Detect which cell encompasses the target text, then output its (X, Y) center coordinate. 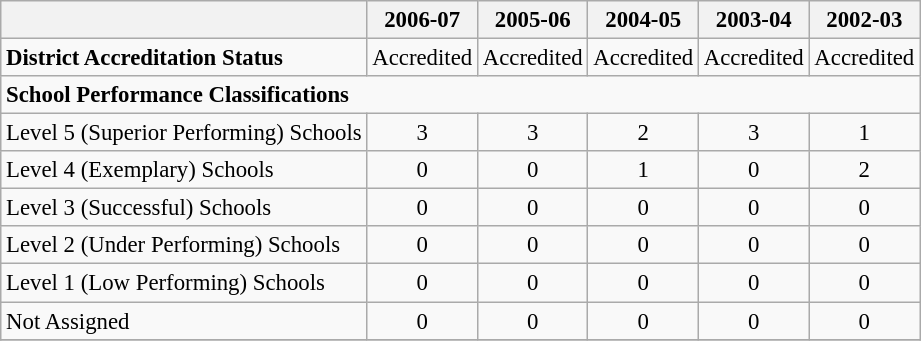
Level 3 (Successful) Schools (184, 208)
2003-04 (754, 20)
2005-06 (532, 20)
Level 1 (Low Performing) Schools (184, 283)
Level 4 (Exemplary) Schools (184, 170)
2004-05 (644, 20)
Level 2 (Under Performing) Schools (184, 245)
2002-03 (864, 20)
Not Assigned (184, 321)
2006-07 (422, 20)
Level 5 (Superior Performing) Schools (184, 133)
School Performance Classifications (460, 95)
District Accreditation Status (184, 58)
